Search for the cell housing the specified text and yield its [x, y] center coordinate. 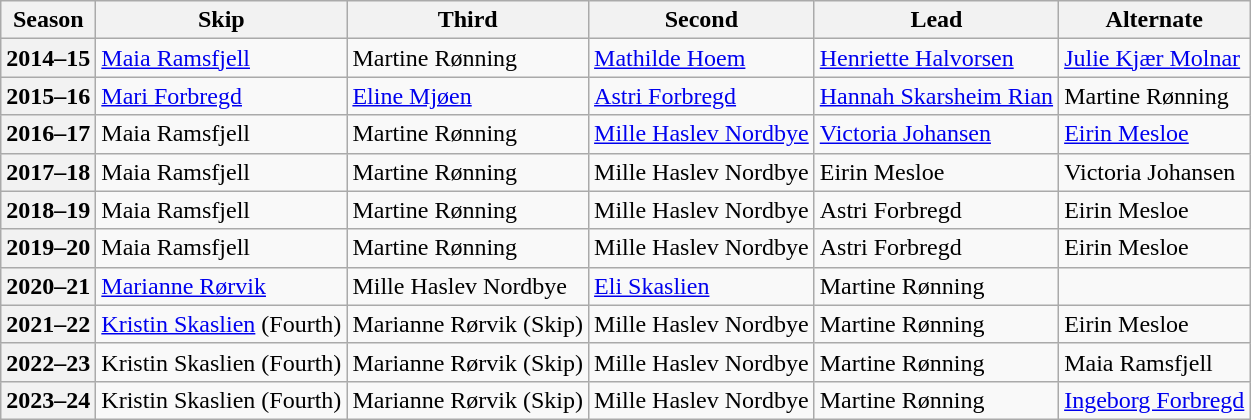
Julie Kjær Molnar [1154, 58]
Hannah Skarsheim Rian [936, 96]
Skip [222, 20]
Eline Mjøen [468, 96]
2014–15 [48, 58]
Marianne Rørvik [222, 286]
Mari Forbregd [222, 96]
Alternate [1154, 20]
Ingeborg Forbregd [1154, 400]
2023–24 [48, 400]
2017–18 [48, 172]
2018–19 [48, 210]
Eli Skaslien [702, 286]
Season [48, 20]
Third [468, 20]
2019–20 [48, 248]
2021–22 [48, 324]
2016–17 [48, 134]
2022–23 [48, 362]
2015–16 [48, 96]
Lead [936, 20]
Henriette Halvorsen [936, 58]
Second [702, 20]
2020–21 [48, 286]
Mathilde Hoem [702, 58]
